Locate the cell with the specified text and output its (x, y) center coordinate. 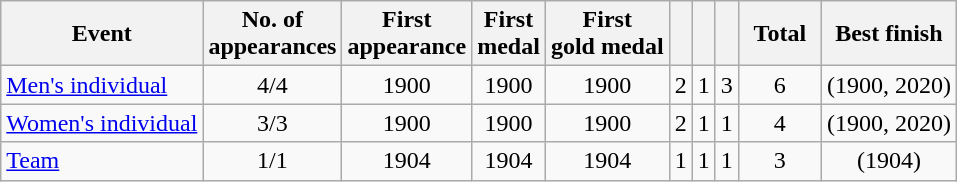
No. ofappearances (272, 34)
Men's individual (102, 85)
4/4 (272, 85)
Firstappearance (407, 34)
Firstgold medal (607, 34)
Best finish (888, 34)
Women's individual (102, 123)
Event (102, 34)
Firstmedal (509, 34)
3/3 (272, 123)
(1904) (888, 161)
4 (780, 123)
6 (780, 85)
Team (102, 161)
Total (780, 34)
1/1 (272, 161)
